From the cell containing the given text, extract its center point as (X, Y) coordinate. 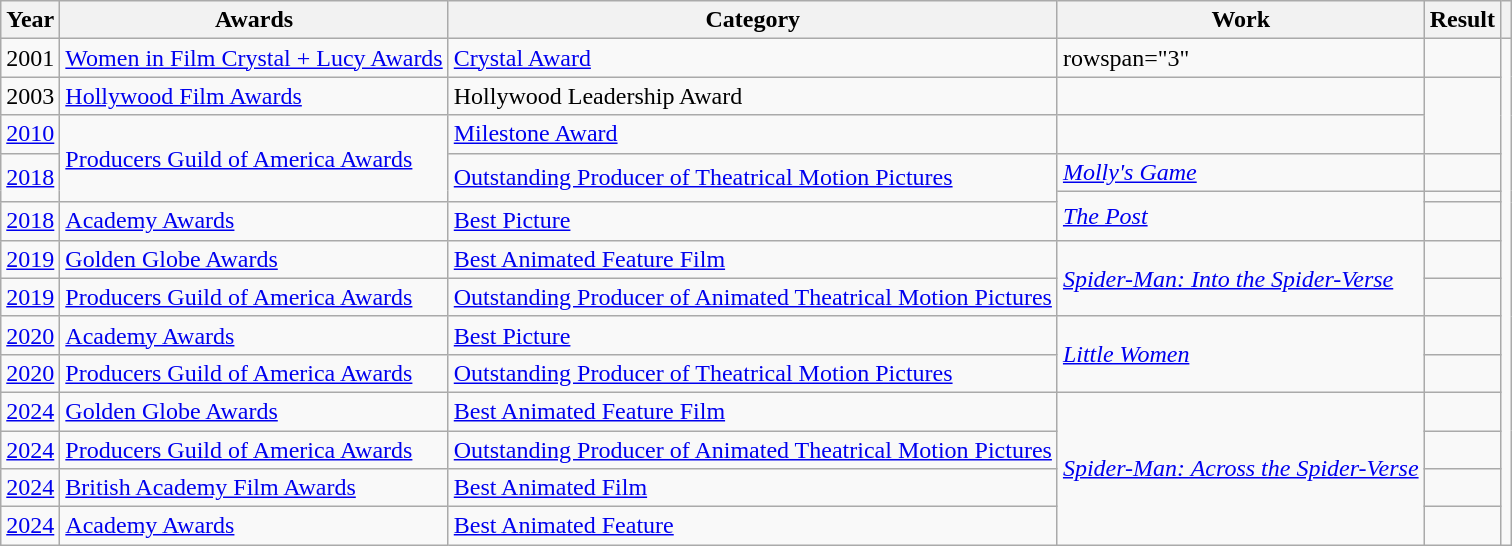
Women in Film Crystal + Lucy Awards (254, 58)
Molly's Game (1240, 172)
2001 (30, 58)
British Academy Film Awards (254, 488)
Spider-Man: Across the Spider-Verse (1240, 468)
Category (752, 20)
Awards (254, 20)
Best Animated Feature (752, 526)
Spider-Man: Into the Spider-Verse (1240, 278)
Work (1240, 20)
Milestone Award (752, 134)
Hollywood Film Awards (254, 96)
The Post (1240, 216)
Best Animated Film (752, 488)
Year (30, 20)
Crystal Award (752, 58)
2003 (30, 96)
rowspan="3" (1240, 58)
Hollywood Leadership Award (752, 96)
2010 (30, 134)
Little Women (1240, 354)
Result (1462, 20)
